Return the (X, Y) coordinate for the center point of the cell that contains the specified text.  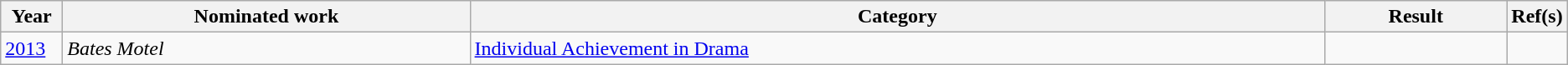
Ref(s) (1537, 17)
Nominated work (266, 17)
Individual Achievement in Drama (898, 48)
2013 (32, 48)
Category (898, 17)
Year (32, 17)
Result (1416, 17)
Bates Motel (266, 48)
